Locate the cell with the specified text and output its (X, Y) center coordinate. 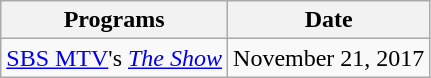
Date (329, 20)
November 21, 2017 (329, 58)
Programs (114, 20)
SBS MTV's The Show (114, 58)
